Return [X, Y] of the center of cell containing provided text 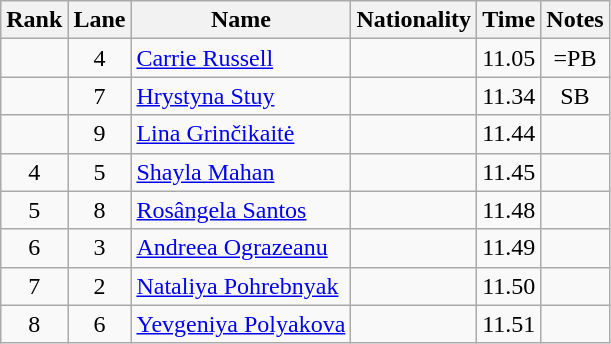
Lina Grinčikaitė [241, 134]
9 [100, 134]
Andreea Ograzeanu [241, 248]
Name [241, 20]
11.05 [509, 58]
Hrystyna Stuy [241, 96]
11.48 [509, 210]
Notes [575, 20]
Shayla Mahan [241, 172]
Nationality [414, 20]
3 [100, 248]
Time [509, 20]
SB [575, 96]
11.49 [509, 248]
Lane [100, 20]
11.34 [509, 96]
Carrie Russell [241, 58]
Nataliya Pohrebnyak [241, 286]
11.51 [509, 324]
=PB [575, 58]
Rank [34, 20]
11.44 [509, 134]
Yevgeniya Polyakova [241, 324]
11.50 [509, 286]
2 [100, 286]
Rosângela Santos [241, 210]
11.45 [509, 172]
